Locate the cell with the specified text and output its (X, Y) center coordinate. 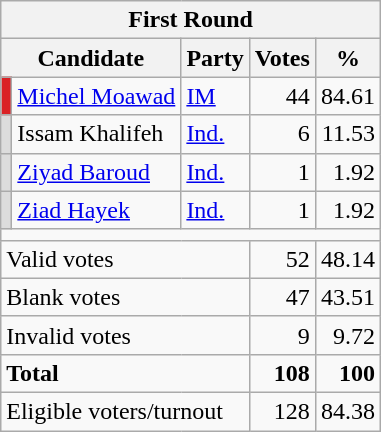
128 (282, 411)
84.38 (348, 411)
First Round (191, 20)
Total (125, 373)
Issam Khalifeh (96, 134)
Ziyad Baroud (96, 172)
6 (282, 134)
Candidate (91, 58)
Valid votes (125, 259)
Votes (282, 58)
9 (282, 335)
Party (215, 58)
Blank votes (125, 297)
% (348, 58)
11.53 (348, 134)
Ziad Hayek (96, 210)
IM (215, 96)
108 (282, 373)
47 (282, 297)
9.72 (348, 335)
Invalid votes (125, 335)
44 (282, 96)
Michel Moawad (96, 96)
100 (348, 373)
84.61 (348, 96)
43.51 (348, 297)
52 (282, 259)
48.14 (348, 259)
Eligible voters/turnout (125, 411)
